Extract the [x, y] coordinate from the center of the cell holding the provided text.  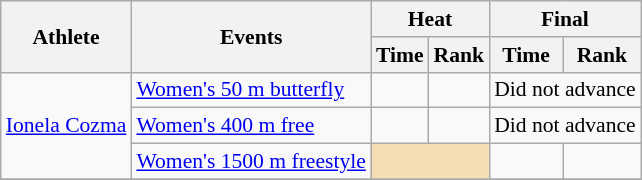
Ionela Cozma [66, 126]
Heat [430, 19]
Events [250, 36]
Women's 50 m butterfly [250, 90]
Women's 400 m free [250, 126]
Athlete [66, 36]
Women's 1500 m freestyle [250, 162]
Final [565, 19]
